Scan for the cell matching the given text and deliver its (x, y) coordinate at center. 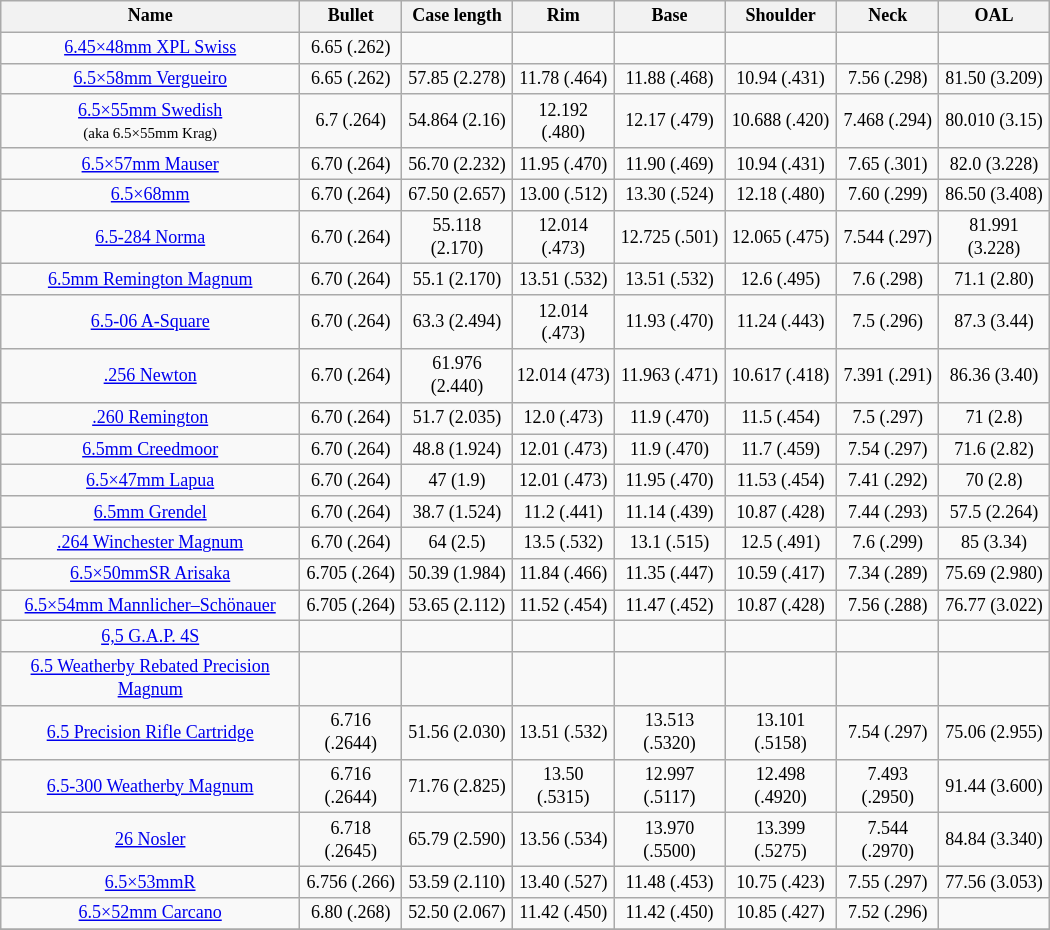
67.50 (2.657) (457, 194)
6.5×50mmSR Arisaka (150, 574)
75.06 (2.955) (994, 733)
11.93 (.470) (669, 322)
91.44 (3.600) (994, 786)
81.991 (3.228) (994, 237)
6.5×68mm (150, 194)
11.88 (.468) (669, 78)
6.5 Precision Rifle Cartridge (150, 733)
13.970 (.5500) (669, 840)
11.35 (.447) (669, 574)
51.56 (2.030) (457, 733)
Rim (563, 16)
87.3 (3.44) (994, 322)
12.6 (.495) (781, 280)
13.00 (.512) (563, 194)
7.60 (.299) (888, 194)
7.5 (.297) (888, 418)
7.468 (.294) (888, 121)
Base (669, 16)
57.5 (2.264) (994, 512)
61.976 (2.440) (457, 376)
11.52 (.454) (563, 606)
13.5 (.532) (563, 542)
6.80 (.268) (351, 914)
11.963 (.471) (669, 376)
6.5mm Remington Magnum (150, 280)
7.56 (.298) (888, 78)
6.5×53mmR (150, 882)
Neck (888, 16)
51.7 (2.035) (457, 418)
6.718 (.2645) (351, 840)
12.997 (.5117) (669, 786)
11.84 (.466) (563, 574)
7.41 (.292) (888, 480)
12.014 (473) (563, 376)
71.1 (2.80) (994, 280)
71 (2.8) (994, 418)
53.65 (2.112) (457, 606)
13.399 (.5275) (781, 840)
.260 Remington (150, 418)
13.50 (.5315) (563, 786)
10.59 (.417) (781, 574)
7.56 (.288) (888, 606)
6.45×48mm XPL Swiss (150, 48)
11.78 (.464) (563, 78)
47 (1.9) (457, 480)
54.864 (2.16) (457, 121)
63.3 (2.494) (457, 322)
76.77 (3.022) (994, 606)
7.44 (.293) (888, 512)
12.725 (.501) (669, 237)
.256 Newton (150, 376)
86.50 (3.408) (994, 194)
7.55 (.297) (888, 882)
6,5 G.A.P. 4S (150, 636)
11.14 (.439) (669, 512)
Case length (457, 16)
55.118 (2.170) (457, 237)
70 (2.8) (994, 480)
82.0 (3.228) (994, 164)
85 (3.34) (994, 542)
64 (2.5) (457, 542)
13.1 (.515) (669, 542)
75.69 (2.980) (994, 574)
50.39 (1.984) (457, 574)
6.5×52mm Carcano (150, 914)
7.52 (.296) (888, 914)
12.17 (.479) (669, 121)
6.5×54mm Mannlicher–Schönauer (150, 606)
13.30 (.524) (669, 194)
Name (150, 16)
6.5-300 Weatherby Magnum (150, 786)
6.5×57mm Mauser (150, 164)
12.498 (.4920) (781, 786)
38.7 (1.524) (457, 512)
86.36 (3.40) (994, 376)
6.756 (.266) (351, 882)
65.79 (2.590) (457, 840)
7.6 (.299) (888, 542)
.264 Winchester Magnum (150, 542)
12.0 (.473) (563, 418)
6.5mm Creedmoor (150, 450)
11.24 (.443) (781, 322)
6.5mm Grendel (150, 512)
6.5×47mm Lapua (150, 480)
26 Nosler (150, 840)
12.18 (.480) (781, 194)
55.1 (2.170) (457, 280)
13.513 (.5320) (669, 733)
11.90 (.469) (669, 164)
53.59 (2.110) (457, 882)
11.53 (.454) (781, 480)
6.5-06 A-Square (150, 322)
10.617 (.418) (781, 376)
81.50 (3.209) (994, 78)
71.76 (2.825) (457, 786)
80.010 (3.15) (994, 121)
Shoulder (781, 16)
6.5 Weatherby Rebated Precision Magnum (150, 679)
56.70 (2.232) (457, 164)
7.65 (.301) (888, 164)
12.5 (.491) (781, 542)
11.2 (.441) (563, 512)
12.192 (.480) (563, 121)
11.48 (.453) (669, 882)
7.391 (.291) (888, 376)
52.50 (2.067) (457, 914)
10.75 (.423) (781, 882)
11.7 (.459) (781, 450)
77.56 (3.053) (994, 882)
6.5×58mm Vergueiro (150, 78)
10.85 (.427) (781, 914)
6.5-284 Norma (150, 237)
71.6 (2.82) (994, 450)
11.5 (.454) (781, 418)
6.7 (.264) (351, 121)
57.85 (2.278) (457, 78)
10.688 (.420) (781, 121)
12.065 (.475) (781, 237)
13.101 (.5158) (781, 733)
13.56 (.534) (563, 840)
84.84 (3.340) (994, 840)
7.6 (.298) (888, 280)
6.5×55mm Swedish (aka 6.5×55mm Krag) (150, 121)
48.8 (1.924) (457, 450)
13.40 (.527) (563, 882)
7.5 (.296) (888, 322)
7.544 (.2970) (888, 840)
7.544 (.297) (888, 237)
11.47 (.452) (669, 606)
OAL (994, 16)
Bullet (351, 16)
7.493 (.2950) (888, 786)
7.34 (.289) (888, 574)
